Search for the cell housing the specified text and yield its (x, y) center coordinate. 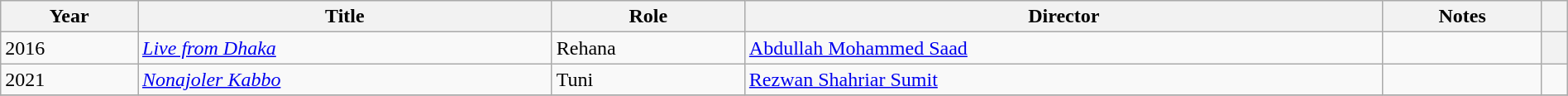
Director (1064, 17)
Rezwan Shahriar Sumit (1064, 79)
Tuni (648, 79)
Year (69, 17)
Rehana (648, 48)
Nonajoler Kabbo (346, 79)
Role (648, 17)
2016 (69, 48)
Live from Dhaka (346, 48)
2021 (69, 79)
Notes (1462, 17)
Abdullah Mohammed Saad (1064, 48)
Title (346, 17)
